Locate the cell with the specified text and output its (X, Y) center coordinate. 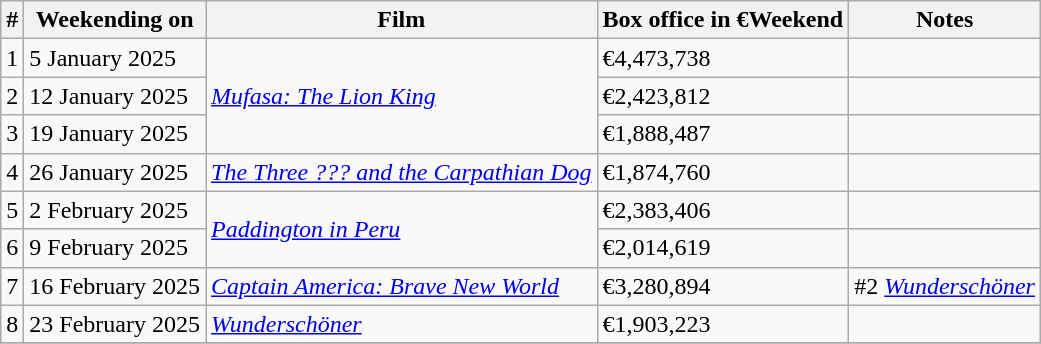
Wunderschöner (402, 324)
9 February 2025 (115, 248)
5 January 2025 (115, 58)
2 (12, 96)
5 (12, 210)
€1,874,760 (723, 172)
16 February 2025 (115, 286)
6 (12, 248)
26 January 2025 (115, 172)
4 (12, 172)
Mufasa: The Lion King (402, 96)
Film (402, 20)
1 (12, 58)
€2,014,619 (723, 248)
€3,280,894 (723, 286)
€1,888,487 (723, 134)
8 (12, 324)
# (12, 20)
€1,903,223 (723, 324)
€2,383,406 (723, 210)
Box office in €Weekend (723, 20)
#2 Wunderschöner (945, 286)
€4,473,738 (723, 58)
The Three ??? and the Carpathian Dog (402, 172)
Paddington in Peru (402, 229)
Weekending on (115, 20)
Captain America: Brave New World (402, 286)
19 January 2025 (115, 134)
€2,423,812 (723, 96)
12 January 2025 (115, 96)
3 (12, 134)
7 (12, 286)
Notes (945, 20)
23 February 2025 (115, 324)
2 February 2025 (115, 210)
